From the cell containing the given text, extract its center point as (x, y) coordinate. 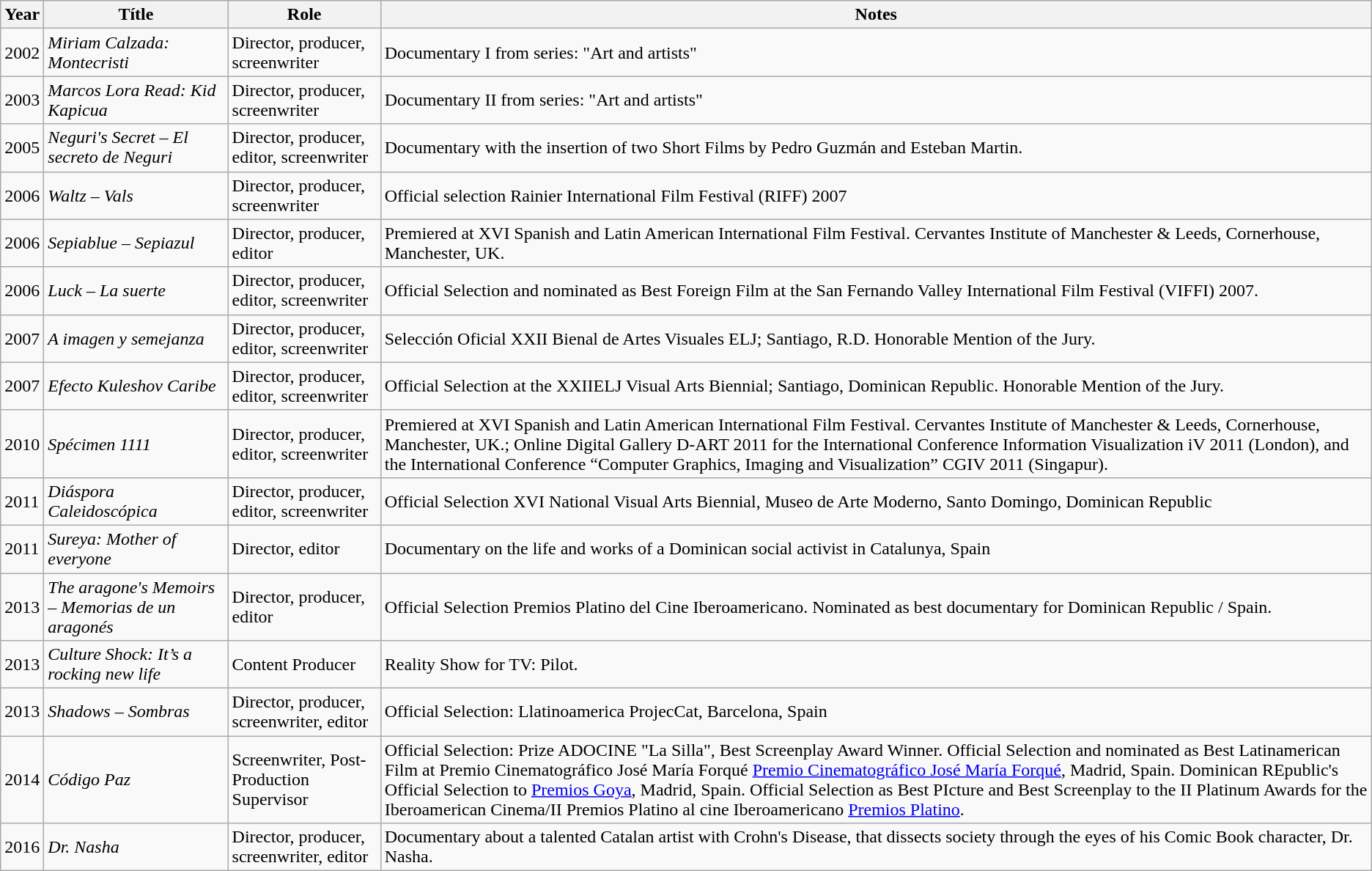
Sepiablue – Sepiazul (136, 243)
Luck – La suerte (136, 290)
Director, editor (304, 548)
Documentary about a talented Catalan artist with Crohn's Disease, that dissects society through the eyes of his Comic Book character, Dr. Nasha. (876, 848)
Culture Shock: It’s a rocking new life (136, 664)
Neguri's Secret – El secreto de Neguri (136, 148)
Premiered at XVI Spanish and Latin American International Film Festival. Cervantes Institute of Manchester & Leeds, Cornerhouse, Manchester, UK. (876, 243)
Year (22, 15)
Official Selection and nominated as Best Foreign Film at the San Fernando Valley International Film Festival (VIFFI) 2007. (876, 290)
Spécimen 1111 (136, 444)
Miriam Calzada: Montecristi (136, 53)
A imagen y semejanza (136, 339)
Documentary II from series: "Art and artists" (876, 100)
The aragone's Memoirs – Memorias de un aragonés (136, 607)
Official selection Rainier International Film Festival (RIFF) 2007 (876, 195)
Official Selection XVI National Visual Arts Biennial, Museo de Arte Moderno, Santo Domingo, Dominican Republic (876, 501)
Official Selection at the XXIIELJ Visual Arts Biennial; Santiago, Dominican Republic. Honorable Mention of the Jury. (876, 386)
Content Producer (304, 664)
Official Selection Premios Platino del Cine Iberoamericano. Nominated as best documentary for Dominican Republic / Spain. (876, 607)
Documentary with the insertion of two Short Films by Pedro Guzmán and Esteban Martin. (876, 148)
Dr. Nasha (136, 848)
Documentary on the life and works of a Dominican social activist in Catalunya, Spain (876, 548)
Waltz – Vals (136, 195)
Efecto Kuleshov Caribe (136, 386)
Títle (136, 15)
Notes (876, 15)
Reality Show for TV: Pilot. (876, 664)
Diáspora Caleidoscópica (136, 501)
Official Selection: Llatinoamerica ProjecCat, Barcelona, Spain (876, 713)
Screenwriter, Post-Production Supervisor (304, 780)
Código Paz (136, 780)
2014 (22, 780)
2003 (22, 100)
Shadows – Sombras (136, 713)
2010 (22, 444)
Selección Oficial XXII Bienal de Artes Visuales ELJ; Santiago, R.D. Honorable Mention of the Jury. (876, 339)
2016 (22, 848)
2005 (22, 148)
Sureya: Mother of everyone (136, 548)
Role (304, 15)
Marcos Lora Read: Kid Kapicua (136, 100)
Documentary I from series: "Art and artists" (876, 53)
2002 (22, 53)
